Detect which cell encompasses the target text, then output its (x, y) center coordinate. 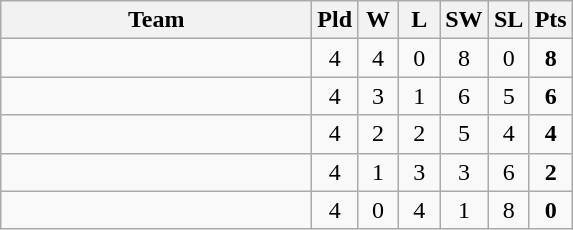
SL (508, 20)
Team (156, 20)
Pts (550, 20)
Pld (335, 20)
SW (464, 20)
L (420, 20)
W (378, 20)
